Locate the cell with the specified text and output its [x, y] center coordinate. 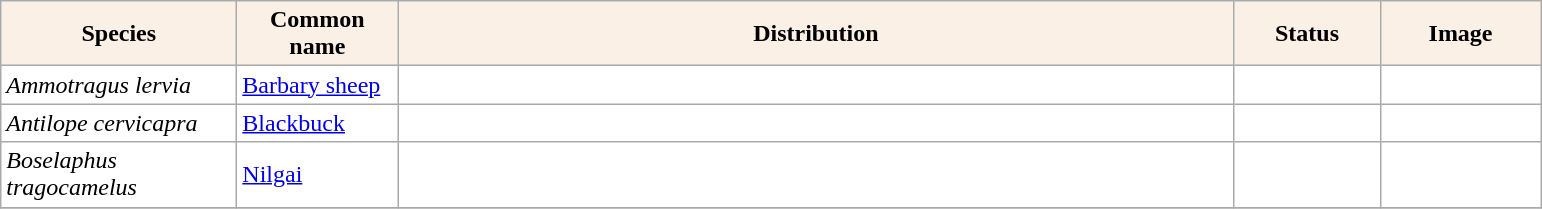
Ammotragus lervia [119, 85]
Image [1460, 34]
Barbary sheep [318, 85]
Boselaphus tragocamelus [119, 174]
Distribution [816, 34]
Nilgai [318, 174]
Status [1307, 34]
Common name [318, 34]
Species [119, 34]
Antilope cervicapra [119, 123]
Blackbuck [318, 123]
